Determine the (X, Y) coordinate at the center of the cell enclosing the given text.  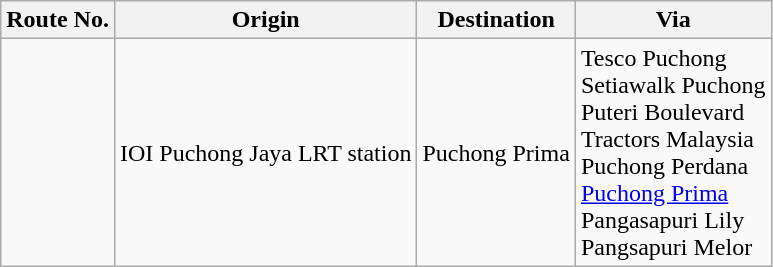
Origin (265, 20)
Puchong Prima (496, 152)
Via (673, 20)
IOI Puchong Jaya LRT station (265, 152)
Route No. (58, 20)
Destination (496, 20)
Tesco Puchong Setiawalk Puchong Puteri Boulevard Tractors Malaysia Puchong Perdana Puchong Prima Pangasapuri LilyPangsapuri Melor (673, 152)
